Determine the [X, Y] coordinate at the center of the cell enclosing the given text.  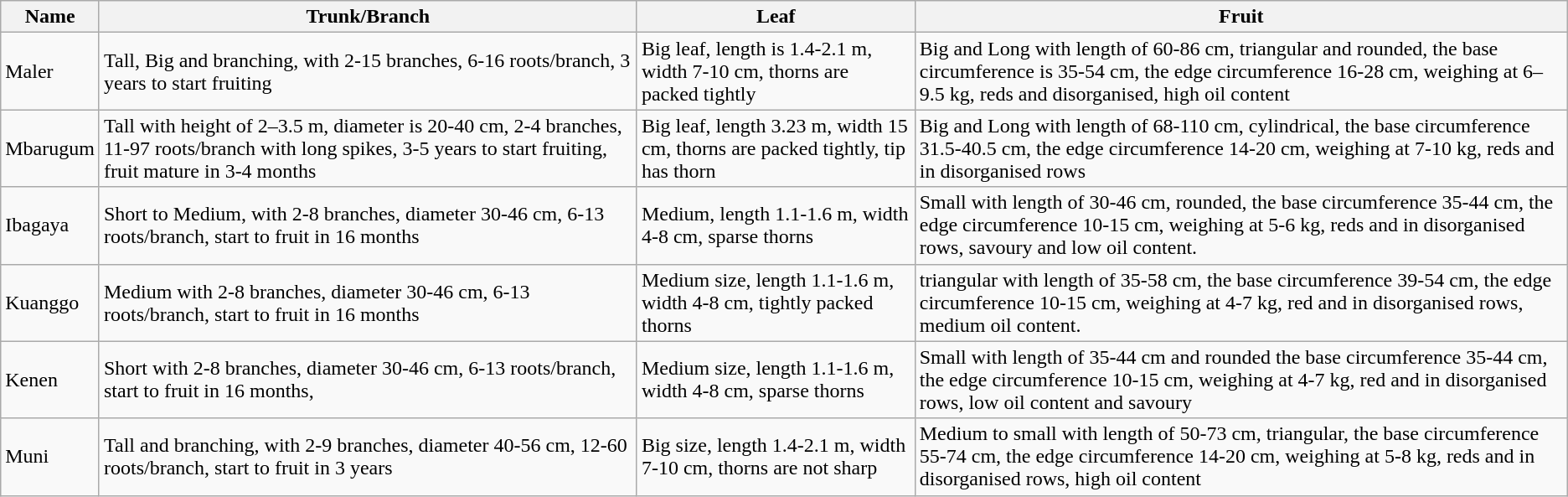
Short to Medium, with 2-8 branches, diameter 30-46 cm, 6-13 roots/branch, start to fruit in 16 months [368, 225]
Trunk/Branch [368, 17]
Kuanggo [50, 303]
Big leaf, length 3.23 m, width 15 cm, thorns are packed tightly, tip has thorn [776, 148]
Name [50, 17]
Ibagaya [50, 225]
Tall and branching, with 2-9 branches, diameter 40-56 cm, 12-60 roots/branch, start to fruit in 3 years [368, 457]
Short with 2-8 branches, diameter 30-46 cm, 6-13 roots/branch, start to fruit in 16 months, [368, 380]
Muni [50, 457]
Medium size, length 1.1-1.6 m, width 4-8 cm, tightly packed thorns [776, 303]
Big leaf, length is 1.4-2.1 m, width 7-10 cm, thorns are packed tightly [776, 71]
Medium with 2-8 branches, diameter 30-46 cm, 6-13 roots/branch, start to fruit in 16 months [368, 303]
Big size, length 1.4-2.1 m, width 7-10 cm, thorns are not sharp [776, 457]
Maler [50, 71]
Medium, length 1.1-1.6 m, width 4-8 cm, sparse thorns [776, 225]
Tall, Big and branching, with 2-15 branches, 6-16 roots/branch, 3 years to start fruiting [368, 71]
Leaf [776, 17]
Fruit [1241, 17]
Medium size, length 1.1-1.6 m, width 4-8 cm, sparse thorns [776, 380]
Kenen [50, 380]
Mbarugum [50, 148]
